Locate the cell with the specified text and output its (X, Y) center coordinate. 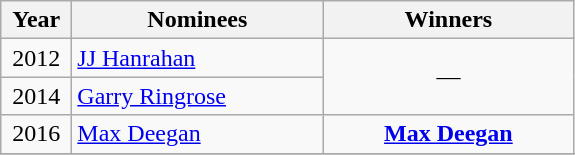
2014 (36, 96)
Year (36, 20)
Garry Ringrose (198, 96)
Nominees (198, 20)
2016 (36, 134)
Winners (448, 20)
2012 (36, 58)
— (448, 77)
JJ Hanrahan (198, 58)
